Find where the given text appears and provide that cell's center as (X, Y) coordinate. 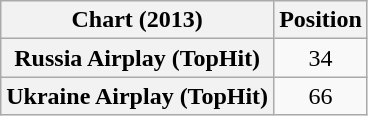
34 (321, 58)
66 (321, 96)
Position (321, 20)
Russia Airplay (TopHit) (138, 58)
Ukraine Airplay (TopHit) (138, 96)
Chart (2013) (138, 20)
